Locate the cell with the specified text and output its (X, Y) center coordinate. 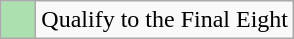
Qualify to the Final Eight (165, 20)
